Find where the given text appears and provide that cell's center as (X, Y) coordinate. 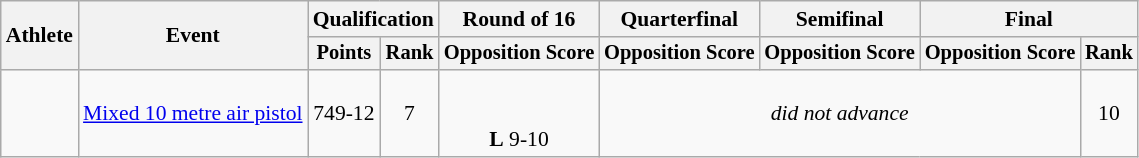
L 9-10 (519, 114)
Points (344, 54)
did not advance (840, 114)
Mixed 10 metre air pistol (193, 114)
Event (193, 36)
Round of 16 (519, 19)
Qualification (374, 19)
Final (1029, 19)
Quarterfinal (679, 19)
7 (410, 114)
Semifinal (839, 19)
749-12 (344, 114)
10 (1109, 114)
Athlete (40, 36)
